Provide the (X, Y) coordinate of the cell's center where the given text is located.  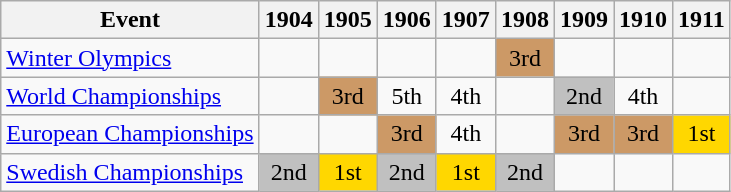
1908 (524, 20)
1911 (702, 20)
1910 (644, 20)
Winter Olympics (130, 58)
1907 (466, 20)
1909 (584, 20)
1906 (406, 20)
World Championships (130, 96)
1905 (348, 20)
Event (130, 20)
1904 (288, 20)
Swedish Championships (130, 172)
European Championships (130, 134)
5th (406, 96)
